From the cell containing the given text, extract its center point as [X, Y] coordinate. 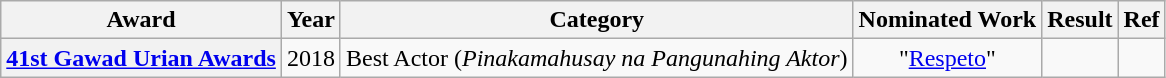
2018 [310, 58]
Year [310, 20]
Best Actor (Pinakamahusay na Pangunahing Aktor) [596, 58]
Result [1080, 20]
Ref [1142, 20]
Category [596, 20]
"Respeto" [948, 58]
Nominated Work [948, 20]
41st Gawad Urian Awards [142, 58]
Award [142, 20]
